Locate the cell with the specified text and output its [X, Y] center coordinate. 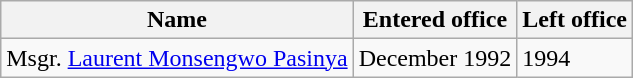
1994 [575, 58]
December 1992 [435, 58]
Left office [575, 20]
Msgr. Laurent Monsengwo Pasinya [177, 58]
Name [177, 20]
Entered office [435, 20]
